Provide the [x, y] coordinate of the cell's center where the given text is located.  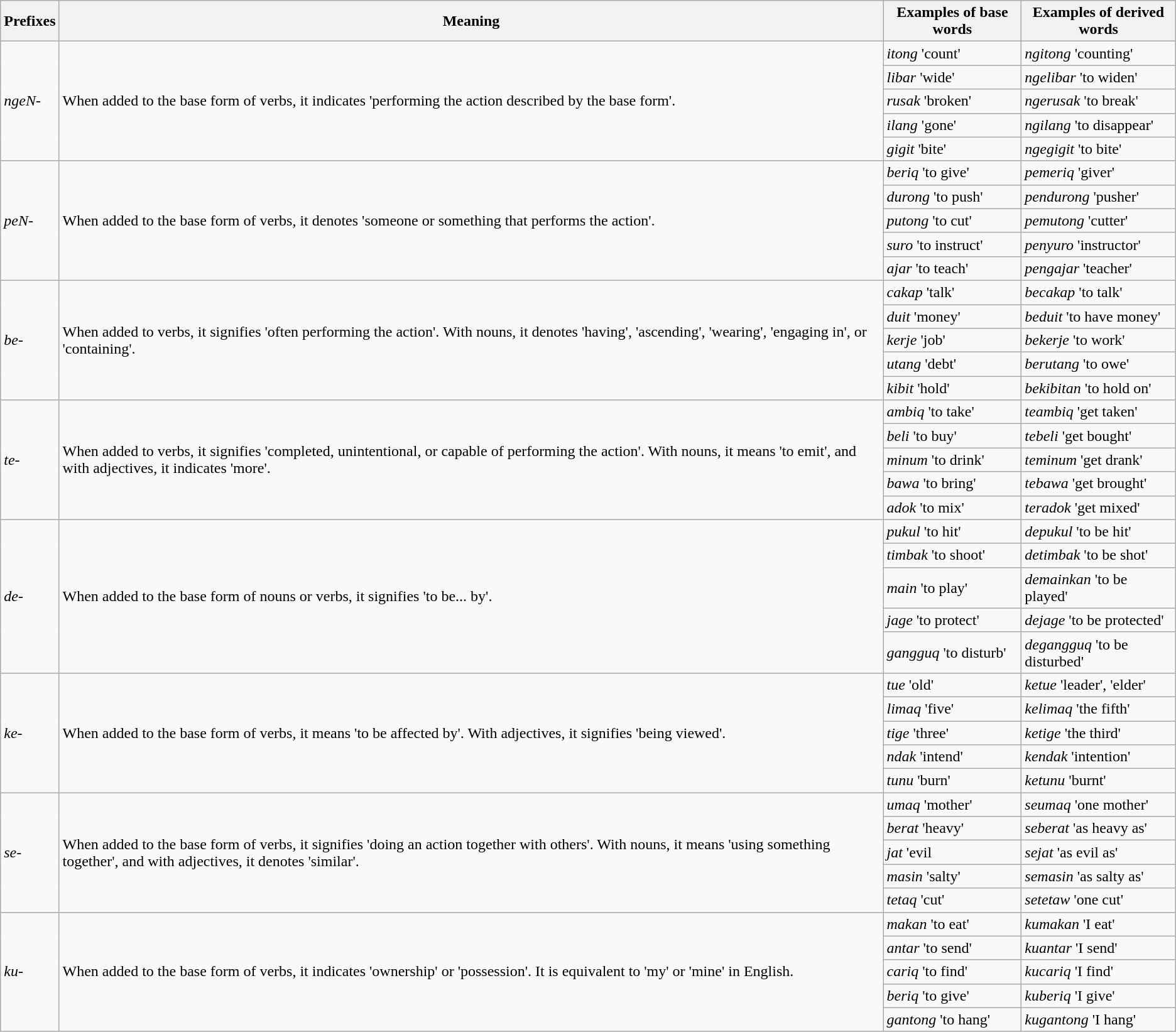
tebawa 'get brought' [1098, 484]
timbak 'to shoot' [952, 555]
ajar 'to teach' [952, 268]
putong 'to cut' [952, 220]
libar 'wide' [952, 77]
gantong 'to hang' [952, 1019]
ku- [30, 972]
ndak 'intend' [952, 757]
When added to the base form of verbs, it indicates 'ownership' or 'possession'. It is equivalent to 'my' or 'mine' in English. [471, 972]
de- [30, 596]
bekibitan 'to hold on' [1098, 388]
pengajar 'teacher' [1098, 268]
kendak 'intention' [1098, 757]
jat 'evil [952, 852]
durong 'to push' [952, 197]
ngegigit 'to bite' [1098, 149]
dejage 'to be protected' [1098, 620]
ke- [30, 732]
penyuro 'instructor' [1098, 244]
limaq 'five' [952, 709]
seberat 'as heavy as' [1098, 828]
teminum 'get drank' [1098, 460]
semasin 'as salty as' [1098, 876]
tetaq 'cut' [952, 900]
te- [30, 460]
pendurong 'pusher' [1098, 197]
kibit 'hold' [952, 388]
masin 'salty' [952, 876]
se- [30, 852]
minum 'to drink' [952, 460]
main 'to play' [952, 588]
degangguq 'to be disturbed' [1098, 652]
kugantong 'I hang' [1098, 1019]
tunu 'burn' [952, 781]
kerje 'job' [952, 340]
When added to the base form of verbs, it means 'to be affected by'. With adjectives, it signifies 'being viewed'. [471, 732]
tige 'three' [952, 733]
ngelibar 'to widen' [1098, 77]
When added to the base form of verbs, it denotes 'someone or something that performs the action'. [471, 220]
rusak 'broken' [952, 101]
pukul 'to hit' [952, 531]
kuberiq 'I give' [1098, 996]
When added to the base form of verbs, it indicates 'performing the action described by the base form'. [471, 101]
ketige 'the third' [1098, 733]
kumakan 'I eat' [1098, 924]
Examples of derived words [1098, 21]
Examples of base words [952, 21]
ngeN- [30, 101]
When added to the base form of nouns or verbs, it signifies 'to be... by'. [471, 596]
pemutong 'cutter' [1098, 220]
berutang 'to owe' [1098, 364]
ngerusak 'to break' [1098, 101]
gigit 'bite' [952, 149]
seumaq 'one mother' [1098, 805]
teambiq 'get taken' [1098, 412]
ambiq 'to take' [952, 412]
duit 'money' [952, 316]
beli 'to buy' [952, 436]
ketunu 'burnt' [1098, 781]
ngilang 'to disappear' [1098, 125]
pemeriq 'giver' [1098, 173]
suro 'to instruct' [952, 244]
kucariq 'I find' [1098, 972]
gangguq 'to disturb' [952, 652]
cariq 'to find' [952, 972]
bekerje 'to work' [1098, 340]
jage 'to protect' [952, 620]
beduit 'to have money' [1098, 316]
antar 'to send' [952, 948]
bawa 'to bring' [952, 484]
teradok 'get mixed' [1098, 508]
tue 'old' [952, 685]
setetaw 'one cut' [1098, 900]
demainkan 'to be played' [1098, 588]
kuantar 'I send' [1098, 948]
peN- [30, 220]
ngitong 'counting' [1098, 53]
cakap 'talk' [952, 292]
utang 'debt' [952, 364]
detimbak 'to be shot' [1098, 555]
Prefixes [30, 21]
sejat 'as evil as' [1098, 852]
tebeli 'get bought' [1098, 436]
berat 'heavy' [952, 828]
itong 'count' [952, 53]
adok 'to mix' [952, 508]
umaq 'mother' [952, 805]
becakap 'to talk' [1098, 292]
ketue 'leader', 'elder' [1098, 685]
makan 'to eat' [952, 924]
depukul 'to be hit' [1098, 531]
Meaning [471, 21]
be- [30, 340]
kelimaq 'the fifth' [1098, 709]
ilang 'gone' [952, 125]
